Provide the [X, Y] coordinate of the cell's center where the given text is located.  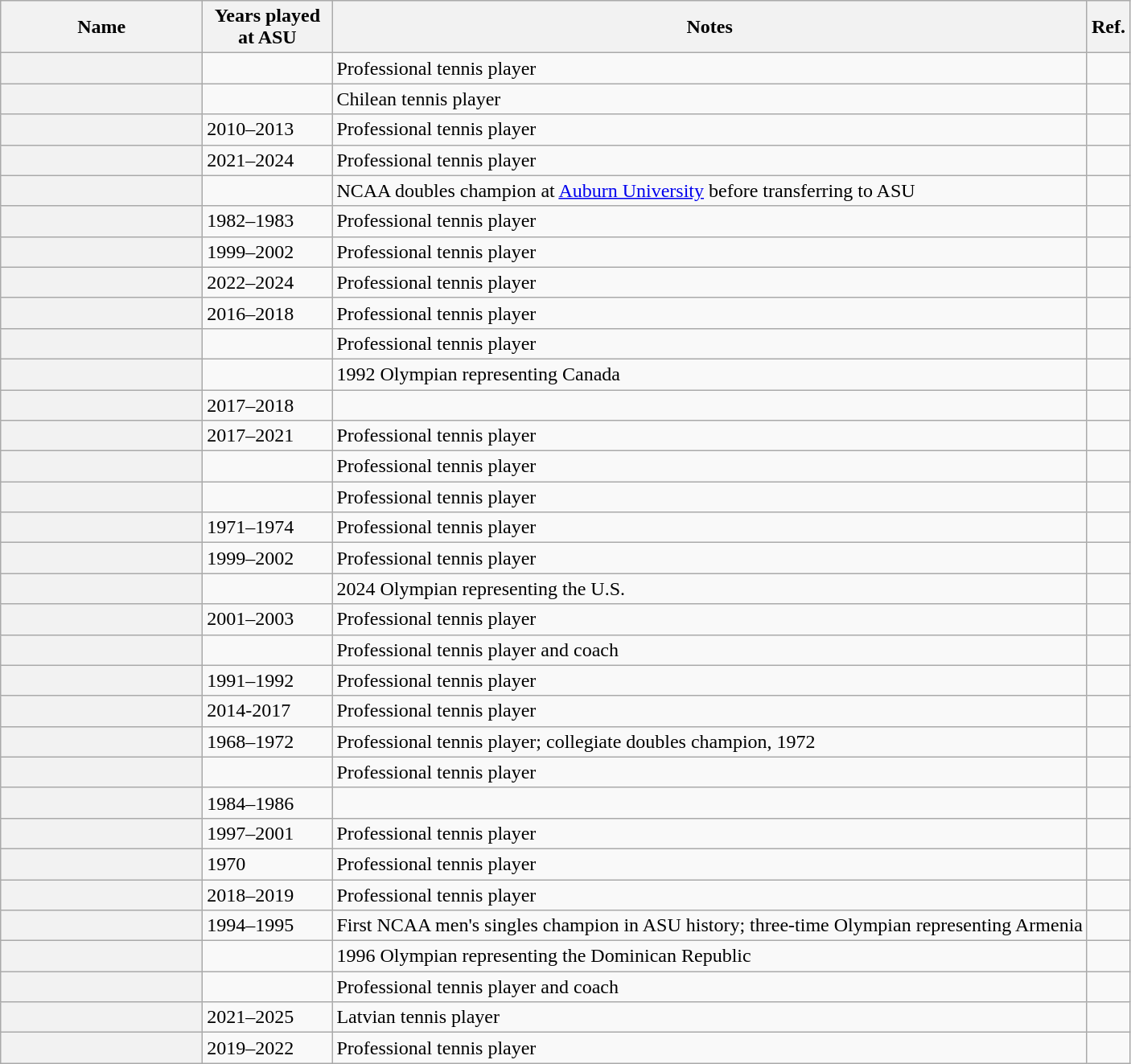
2021–2025 [267, 1017]
2018–2019 [267, 895]
1970 [267, 864]
1971–1974 [267, 528]
2010–2013 [267, 129]
2021–2024 [267, 160]
2017–2018 [267, 405]
First NCAA men's singles champion in ASU history; three-time Olympian representing Armenia [709, 926]
1994–1995 [267, 926]
2024 Olympian representing the U.S. [709, 589]
Name [101, 27]
2019–2022 [267, 1048]
1992 Olympian representing Canada [709, 374]
Notes [709, 27]
Years played at ASU [267, 27]
Ref. [1108, 27]
2014-2017 [267, 711]
1984–1986 [267, 803]
1991–1992 [267, 680]
2016–2018 [267, 313]
2022–2024 [267, 282]
2001–2003 [267, 619]
Latvian tennis player [709, 1017]
Professional tennis player; collegiate doubles champion, 1972 [709, 742]
NCAA doubles champion at Auburn University before transferring to ASU [709, 191]
Chilean tennis player [709, 99]
1968–1972 [267, 742]
2017–2021 [267, 436]
1997–2001 [267, 833]
1996 Olympian representing the Dominican Republic [709, 956]
1982–1983 [267, 221]
